Return [x, y] of the center of cell containing provided text 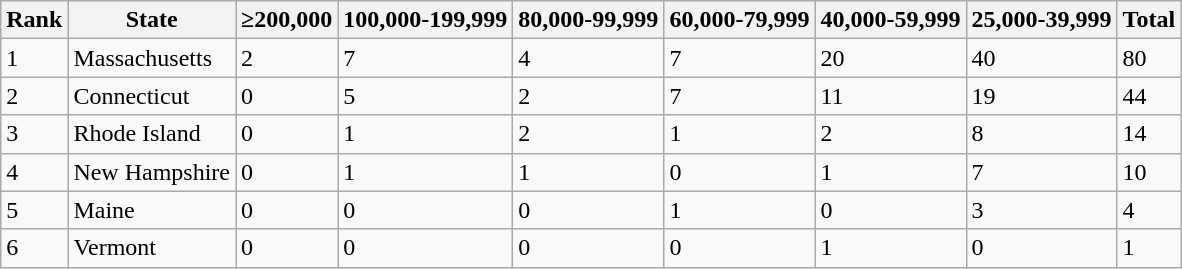
Vermont [152, 248]
20 [890, 58]
8 [1042, 134]
80,000-99,999 [588, 20]
Rhode Island [152, 134]
Maine [152, 210]
40,000-59,999 [890, 20]
25,000-39,999 [1042, 20]
14 [1149, 134]
11 [890, 96]
6 [34, 248]
100,000-199,999 [426, 20]
≥200,000 [287, 20]
Rank [34, 20]
80 [1149, 58]
10 [1149, 172]
State [152, 20]
Massachusetts [152, 58]
44 [1149, 96]
Total [1149, 20]
40 [1042, 58]
Connecticut [152, 96]
19 [1042, 96]
60,000-79,999 [740, 20]
New Hampshire [152, 172]
